Find where the given text appears and provide that cell's center as (X, Y) coordinate. 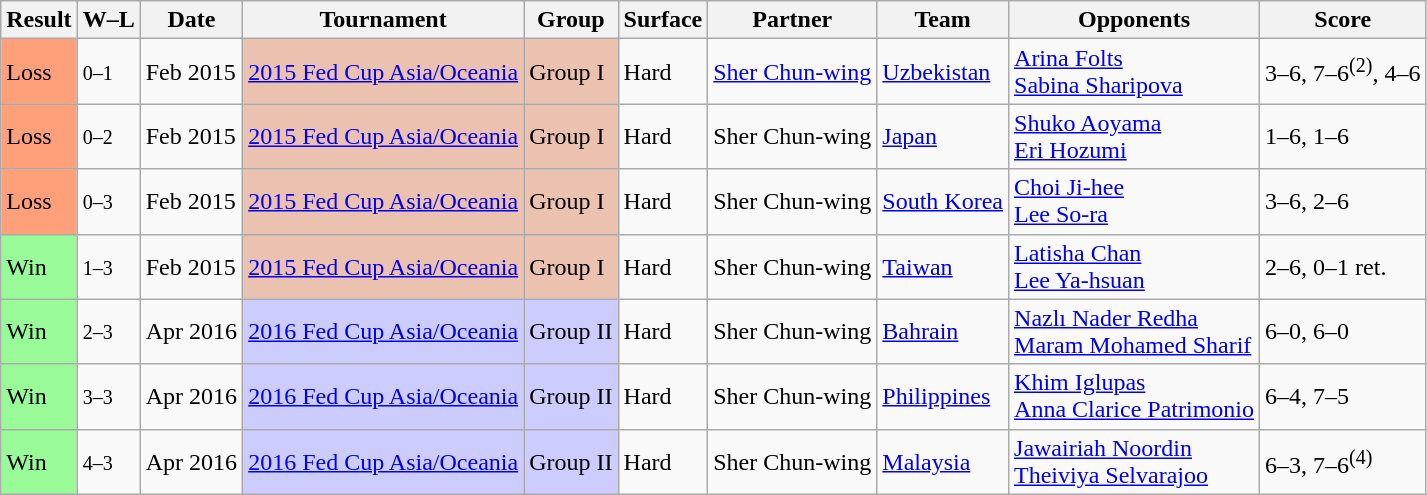
Date (191, 20)
Nazlı Nader Redha Maram Mohamed Sharif (1134, 332)
1–3 (108, 266)
6–4, 7–5 (1343, 396)
Japan (943, 136)
0–3 (108, 202)
2–3 (108, 332)
Uzbekistan (943, 72)
Choi Ji-hee Lee So-ra (1134, 202)
Jawairiah Noordin Theiviya Selvarajoo (1134, 462)
3–6, 2–6 (1343, 202)
W–L (108, 20)
6–0, 6–0 (1343, 332)
Opponents (1134, 20)
6–3, 7–6(4) (1343, 462)
Philippines (943, 396)
Team (943, 20)
0–1 (108, 72)
Tournament (384, 20)
Shuko Aoyama Eri Hozumi (1134, 136)
Khim Iglupas Anna Clarice Patrimonio (1134, 396)
South Korea (943, 202)
2–6, 0–1 ret. (1343, 266)
3–6, 7–6(2), 4–6 (1343, 72)
Latisha Chan Lee Ya-hsuan (1134, 266)
1–6, 1–6 (1343, 136)
Arina Folts Sabina Sharipova (1134, 72)
Surface (663, 20)
Malaysia (943, 462)
Taiwan (943, 266)
Score (1343, 20)
4–3 (108, 462)
Result (39, 20)
0–2 (108, 136)
Bahrain (943, 332)
Group (571, 20)
Partner (792, 20)
3–3 (108, 396)
